Return [x, y] of the center of cell containing provided text 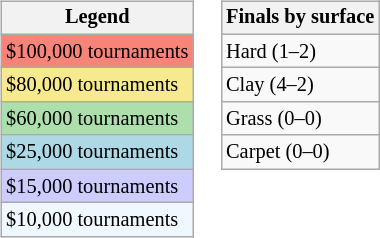
$100,000 tournaments [97, 51]
Finals by surface [300, 18]
Legend [97, 18]
$10,000 tournaments [97, 220]
Carpet (0–0) [300, 152]
$25,000 tournaments [97, 152]
$15,000 tournaments [97, 186]
Hard (1–2) [300, 51]
Clay (4–2) [300, 85]
$60,000 tournaments [97, 119]
$80,000 tournaments [97, 85]
Grass (0–0) [300, 119]
